Identify which cell holds the provided text, then report its (x, y) central coordinate. 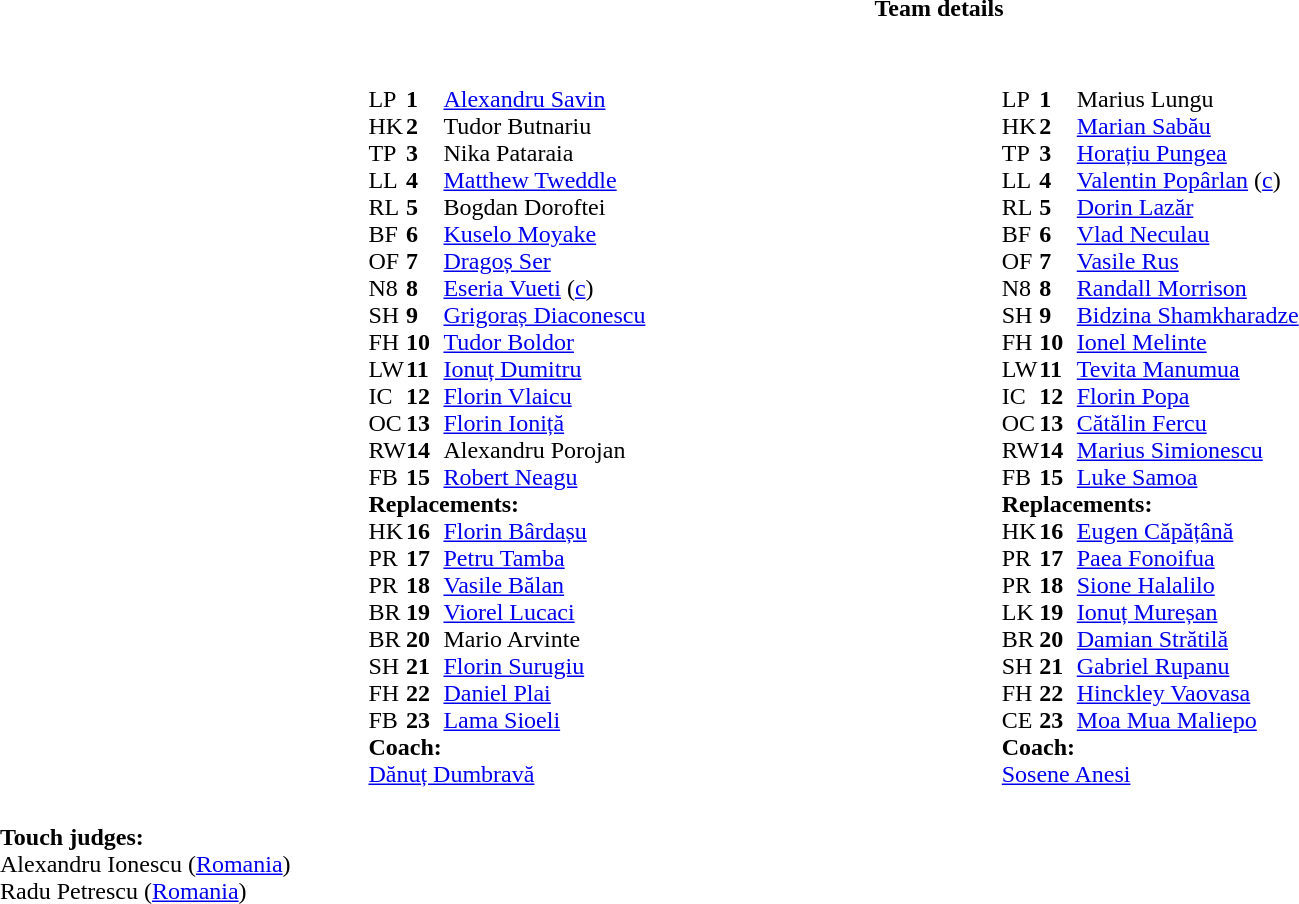
Tevita Manumua (1188, 370)
Florin Bârdașu (544, 532)
Vlad Neculau (1188, 234)
Kuselo Moyake (544, 234)
Ionuț Mureșan (1188, 612)
Luke Samoa (1188, 478)
Marius Simionescu (1188, 450)
Vasile Bălan (544, 586)
Vasile Rus (1188, 262)
Ionel Melinte (1188, 342)
CE (1021, 720)
Dragoș Ser (544, 262)
Florin Surugiu (544, 666)
Tudor Butnariu (544, 126)
Horațiu Pungea (1188, 154)
Robert Neagu (544, 478)
Florin Popa (1188, 396)
Bogdan Doroftei (544, 208)
LK (1021, 612)
Florin Vlaicu (544, 396)
Eseria Vueti (c) (544, 288)
Daniel Plai (544, 694)
Marian Sabău (1188, 126)
Damian Strătilă (1188, 640)
Alexandru Porojan (544, 450)
Sione Halalilo (1188, 586)
Ionuț Dumitru (544, 370)
Bidzina Shamkharadze (1188, 316)
Paea Fonoifua (1188, 558)
Grigoraș Diaconescu (544, 316)
Moa Mua Maliepo (1188, 720)
Petru Tamba (544, 558)
Valentin Popârlan (c) (1188, 180)
Randall Morrison (1188, 288)
Lama Sioeli (544, 720)
Gabriel Rupanu (1188, 666)
Mario Arvinte (544, 640)
Sosene Anesi (1150, 774)
Alexandru Savin (544, 100)
Hinckley Vaovasa (1188, 694)
Eugen Căpățână (1188, 532)
Matthew Tweddle (544, 180)
Tudor Boldor (544, 342)
Florin Ioniță (544, 424)
Viorel Lucaci (544, 612)
Dorin Lazăr (1188, 208)
Nika Pataraia (544, 154)
Marius Lungu (1188, 100)
Cătălin Fercu (1188, 424)
Dănuț Dumbravă (506, 774)
